For the text-containing cell, return its midpoint in [X, Y] coordinate format. 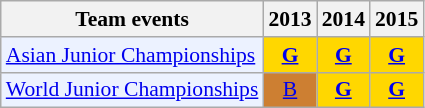
2014 [344, 19]
2013 [290, 19]
World Junior Championships [132, 90]
Asian Junior Championships [132, 55]
Team events [132, 19]
B [290, 90]
2015 [396, 19]
